Identify which cell holds the provided text, then report its [X, Y] central coordinate. 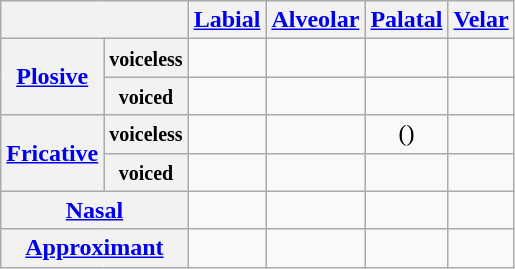
Labial [227, 20]
Plosive [52, 77]
Approximant [94, 248]
Nasal [94, 210]
() [406, 134]
Alveolar [316, 20]
Fricative [52, 153]
Palatal [406, 20]
Velar [481, 20]
